Capture the cell that displays the provided text and extract its (x, y) central coordinate. 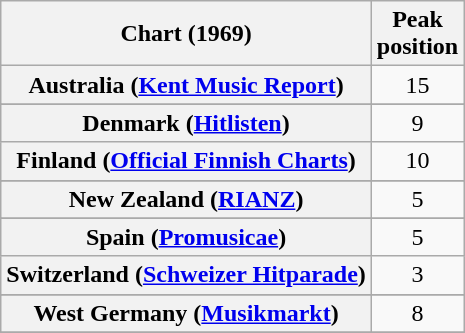
15 (417, 85)
Spain (Promusicae) (186, 237)
Denmark (Hitlisten) (186, 123)
Switzerland (Schweizer Hitparade) (186, 275)
New Zealand (RIANZ) (186, 199)
9 (417, 123)
Chart (1969) (186, 34)
Finland (Official Finnish Charts) (186, 161)
3 (417, 275)
10 (417, 161)
8 (417, 313)
Peakposition (417, 34)
Australia (Kent Music Report) (186, 85)
West Germany (Musikmarkt) (186, 313)
